Extract the (X, Y) coordinate from the center of the cell holding the provided text.  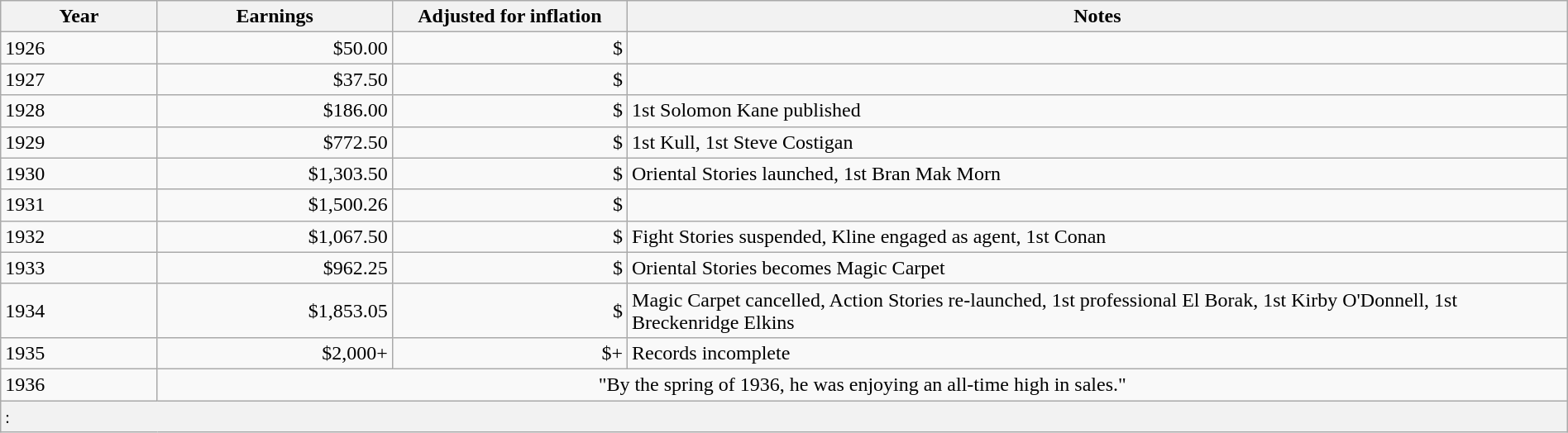
Records incomplete (1098, 353)
Magic Carpet cancelled, Action Stories re-launched, 1st professional El Borak, 1st Kirby O'Donnell, 1st Breckenridge Elkins (1098, 311)
1930 (79, 174)
$772.50 (275, 142)
$186.00 (275, 111)
1st Kull, 1st Steve Costigan (1098, 142)
: (784, 416)
$2,000+ (275, 353)
1928 (79, 111)
1931 (79, 205)
Earnings (275, 17)
$1,303.50 (275, 174)
Adjusted for inflation (509, 17)
Oriental Stories becomes Magic Carpet (1098, 268)
Oriental Stories launched, 1st Bran Mak Morn (1098, 174)
$37.50 (275, 79)
1936 (79, 384)
1935 (79, 353)
$1,853.05 (275, 311)
1932 (79, 236)
Year (79, 17)
$+ (509, 353)
1933 (79, 268)
$1,500.26 (275, 205)
1934 (79, 311)
1929 (79, 142)
1926 (79, 48)
$962.25 (275, 268)
1927 (79, 79)
1st Solomon Kane published (1098, 111)
"By the spring of 1936, he was enjoying an all-time high in sales." (862, 384)
Notes (1098, 17)
$1,067.50 (275, 236)
Fight Stories suspended, Kline engaged as agent, 1st Conan (1098, 236)
$50.00 (275, 48)
